From the cell containing the given text, extract its center point as [X, Y] coordinate. 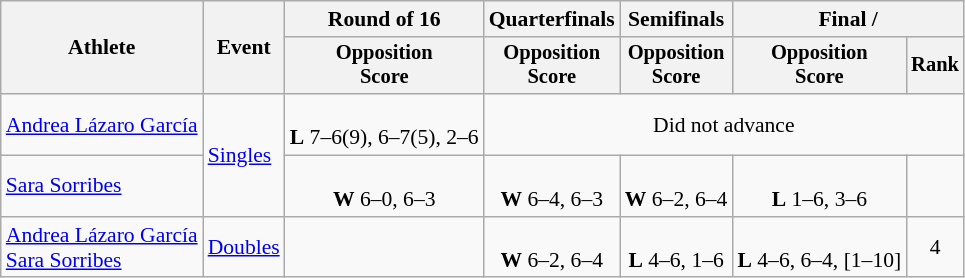
Event [244, 48]
Round of 16 [384, 19]
Semifinals [676, 19]
W 6–4, 6–3 [552, 186]
Sara Sorribes [102, 186]
L 1–6, 3–6 [819, 186]
L 7–6(9), 6–7(5), 2–6 [384, 124]
Final / [848, 19]
W 6–0, 6–3 [384, 186]
Doubles [244, 248]
Singles [244, 155]
Did not advance [724, 124]
Quarterfinals [552, 19]
L 4–6, 1–6 [676, 248]
L 4–6, 6–4, [1–10] [819, 248]
Andrea Lázaro García [102, 124]
Rank [935, 66]
4 [935, 248]
Andrea Lázaro GarcíaSara Sorribes [102, 248]
Athlete [102, 48]
